Extract the [x, y] coordinate from the center of the cell holding the provided text.  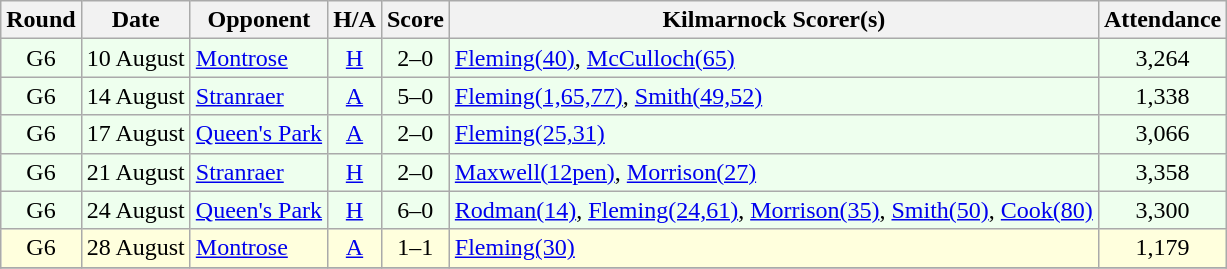
Rodman(14), Fleming(24,61), Morrison(35), Smith(50), Cook(80) [774, 210]
Fleming(40), McCulloch(65) [774, 58]
Fleming(25,31) [774, 134]
5–0 [415, 96]
Maxwell(12pen), Morrison(27) [774, 172]
24 August [136, 210]
1–1 [415, 248]
Fleming(1,65,77), Smith(49,52) [774, 96]
3,066 [1162, 134]
21 August [136, 172]
Round [41, 20]
17 August [136, 134]
Attendance [1162, 20]
Fleming(30) [774, 248]
28 August [136, 248]
Date [136, 20]
H/A [355, 20]
Opponent [258, 20]
3,264 [1162, 58]
3,358 [1162, 172]
10 August [136, 58]
Score [415, 20]
Kilmarnock Scorer(s) [774, 20]
3,300 [1162, 210]
14 August [136, 96]
1,179 [1162, 248]
6–0 [415, 210]
1,338 [1162, 96]
